Find where the given text appears and provide that cell's center as (X, Y) coordinate. 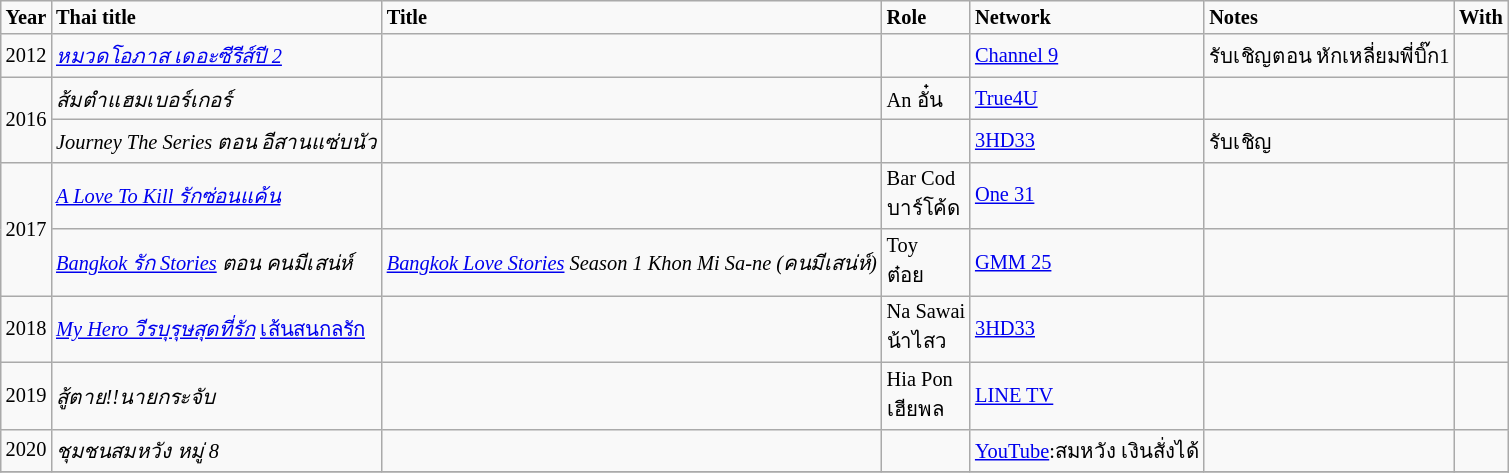
True4U (1087, 98)
Na Sawai น้าไสว (926, 328)
ส้มตำแฮมเบอร์เกอร์ (216, 98)
Toy ต๋อย (926, 262)
With (1480, 17)
ชุมชนสมหวัง หมู่ 8 (216, 450)
Bangkok รัก Stories ตอน คนมีเสน่ห์ (216, 262)
YouTube:สมหวัง เงินสั่งได้ (1087, 450)
2018 (26, 328)
Year (26, 17)
My Hero วีรบุรุษสุดที่รัก เส้นสนกลรัก (216, 328)
รับเชิญตอน หักเหลี่ยมพี่บิ๊ก1 (1329, 56)
Role (926, 17)
Thai title (216, 17)
Notes (1329, 17)
หมวดโอภาส เดอะซีรีส์ปี 2 (216, 56)
2016 (26, 120)
Network (1087, 17)
Journey The Series ตอน อีสานแซ่บนัว (216, 140)
One 31 (1087, 196)
A Love To Kill รักซ่อนแค้น (216, 196)
GMM 25 (1087, 262)
Bar Cod บาร์โค้ด (926, 196)
2019 (26, 396)
LINE TV (1087, 396)
An อั๋น (926, 98)
Channel 9 (1087, 56)
2020 (26, 450)
Bangkok Love Stories Season 1 Khon Mi Sa-ne (คนมีเสน่ห์) (632, 262)
รับเชิญ (1329, 140)
Hia Pon เฮียพล (926, 396)
2017 (26, 228)
Title (632, 17)
2012 (26, 56)
สู้ตาย!!นายกระจับ (216, 396)
